Detect which cell encompasses the target text, then output its (x, y) center coordinate. 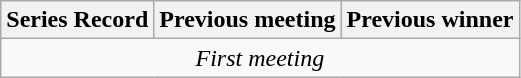
Series Record (78, 20)
Previous winner (430, 20)
First meeting (260, 58)
Previous meeting (248, 20)
